Return [x, y] of the center of cell containing provided text 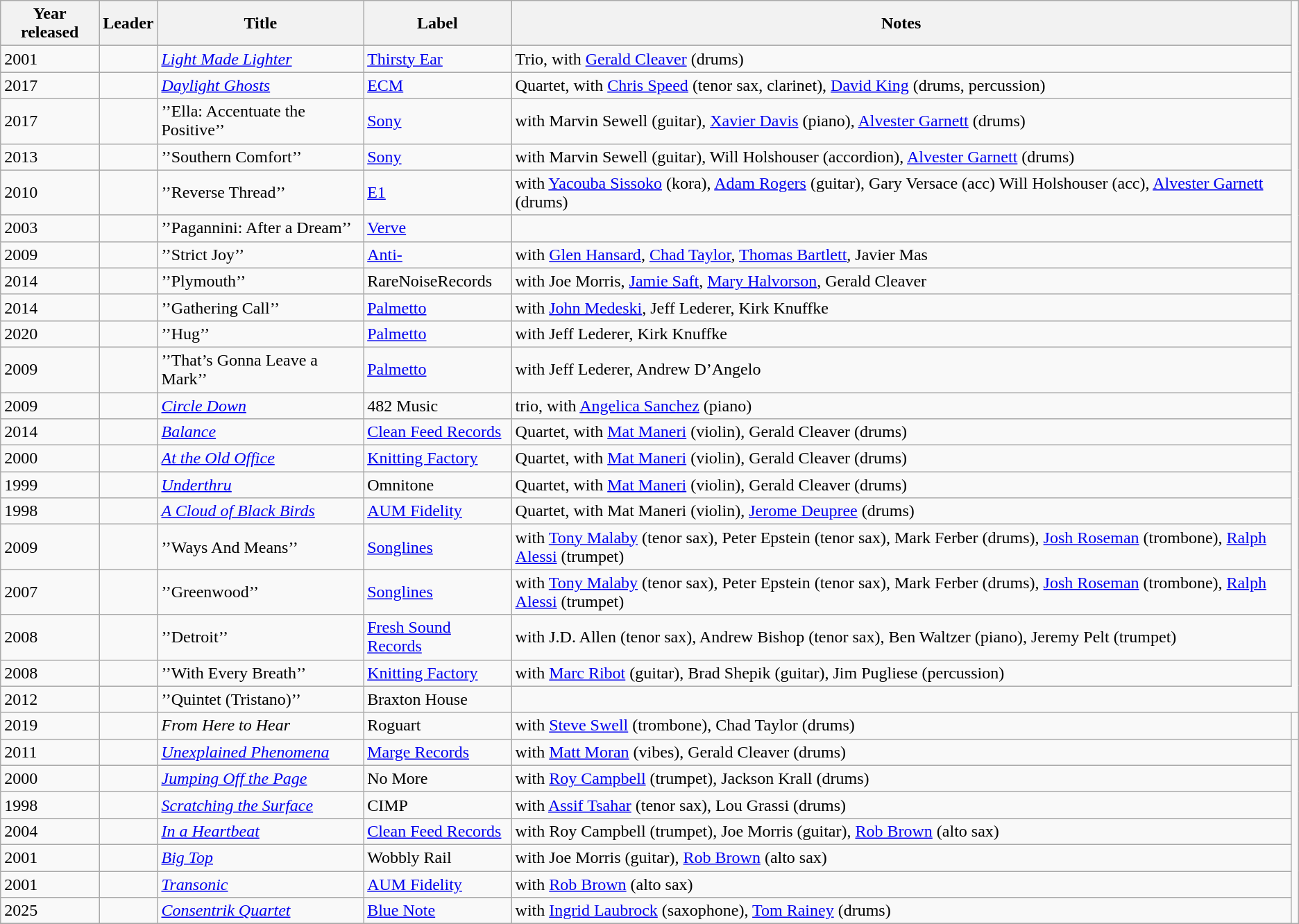
’’Ways And Means’’ [261, 547]
2012 [50, 699]
Big Top [261, 857]
Quartet, with Chris Speed (tenor sax, clarinet), David King (drums, percussion) [901, 85]
with Roy Campbell (trumpet), Joe Morris (guitar), Rob Brown (alto sax) [901, 831]
with Glen Hansard, Chad Taylor, Thomas Bartlett, Javier Mas [901, 255]
Braxton House [437, 699]
’’Ella: Accentuate the Positive’’ [261, 121]
Jumping Off the Page [261, 778]
with Assif Tsahar (tenor sax), Lou Grassi (drums) [901, 805]
2019 [50, 726]
2025 [50, 911]
Quartet, with Mat Maneri (violin), Jerome Deupree (drums) [901, 511]
’’Gathering Call’’ [261, 307]
RareNoiseRecords [437, 281]
Transonic [261, 884]
with Joe Morris, Jamie Saft, Mary Halvorson, Gerald Cleaver [901, 281]
Circle Down [261, 406]
with Jeff Lederer, Andrew D’Angelo [901, 369]
with Yacouba Sissoko (kora), Adam Rogers (guitar), Gary Versace (acc) Will Holshouser (acc), Alvester Garnett (drums) [901, 193]
’’Pagannini: After a Dream’’ [261, 228]
2011 [50, 752]
’’Southern Comfort’’ [261, 157]
’’Plymouth’’ [261, 281]
’’Greenwood’’ [261, 592]
with Roy Campbell (trumpet), Jackson Krall (drums) [901, 778]
Year released [50, 24]
In a Heartbeat [261, 831]
ECM [437, 85]
E1 [437, 193]
482 Music [437, 406]
Omnitone [437, 485]
with Matt Moran (vibes), Gerald Cleaver (drums) [901, 752]
with John Medeski, Jeff Lederer, Kirk Knuffke [901, 307]
Light Made Lighter [261, 59]
’’Hug’’ [261, 334]
Label [437, 24]
’’Detroit’’ [261, 637]
2020 [50, 334]
Balance [261, 432]
’’Reverse Thread’’ [261, 193]
Unexplained Phenomena [261, 752]
Title [261, 24]
with Rob Brown (alto sax) [901, 884]
2010 [50, 193]
trio, with Angelica Sanchez (piano) [901, 406]
2003 [50, 228]
1999 [50, 485]
’’With Every Breath’’ [261, 673]
Fresh Sound Records [437, 637]
with Marvin Sewell (guitar), Xavier Davis (piano), Alvester Garnett (drums) [901, 121]
Underthru [261, 485]
with Marc Ribot (guitar), Brad Shepik (guitar), Jim Pugliese (percussion) [901, 673]
A Cloud of Black Birds [261, 511]
Roguart [437, 726]
Daylight Ghosts [261, 85]
with Steve Swell (trombone), Chad Taylor (drums) [901, 726]
Notes [901, 24]
Anti- [437, 255]
Marge Records [437, 752]
Verve [437, 228]
2004 [50, 831]
2007 [50, 592]
Scratching the Surface [261, 805]
From Here to Hear [261, 726]
Leader [128, 24]
Trio, with Gerald Cleaver (drums) [901, 59]
2013 [50, 157]
Consentrik Quartet [261, 911]
’’Quintet (Tristano)’’ [261, 699]
No More [437, 778]
Thirsty Ear [437, 59]
Blue Note [437, 911]
with Marvin Sewell (guitar), Will Holshouser (accordion), Alvester Garnett (drums) [901, 157]
CIMP [437, 805]
with J.D. Allen (tenor sax), Andrew Bishop (tenor sax), Ben Waltzer (piano), Jeremy Pelt (trumpet) [901, 637]
with Joe Morris (guitar), Rob Brown (alto sax) [901, 857]
’’Strict Joy’’ [261, 255]
with Ingrid Laubrock (saxophone), Tom Rainey (drums) [901, 911]
Wobbly Rail [437, 857]
’’That’s Gonna Leave a Mark’’ [261, 369]
with Jeff Lederer, Kirk Knuffke [901, 334]
At the Old Office [261, 459]
